Detect which cell encompasses the target text, then output its [x, y] center coordinate. 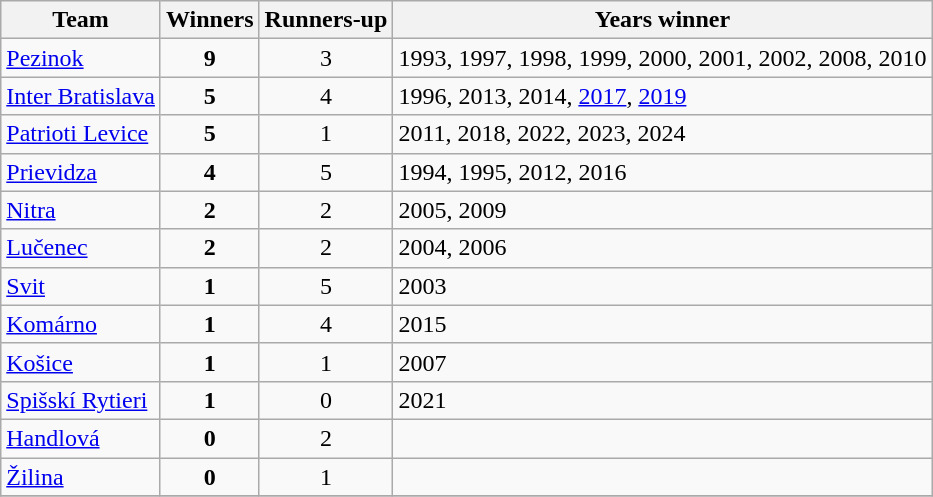
2015 [662, 324]
Žilina [81, 477]
Winners [210, 20]
1994, 1995, 2012, 2016 [662, 172]
2007 [662, 362]
1996, 2013, 2014, 2017, 2019 [662, 96]
Svit [81, 286]
9 [210, 58]
Handlová [81, 438]
2005, 2009 [662, 210]
3 [326, 58]
2004, 2006 [662, 248]
2021 [662, 400]
Runners-up [326, 20]
2011, 2018, 2022, 2023, 2024 [662, 134]
Team [81, 20]
Years winner [662, 20]
Košice [81, 362]
Prievidza [81, 172]
Lučenec [81, 248]
2003 [662, 286]
Inter Bratislava [81, 96]
1993, 1997, 1998, 1999, 2000, 2001, 2002, 2008, 2010 [662, 58]
Spišskí Rytieri [81, 400]
Nitra [81, 210]
Komárno [81, 324]
Pezinok [81, 58]
Patrioti Levice [81, 134]
